Locate the cell with the specified text and output its [X, Y] center coordinate. 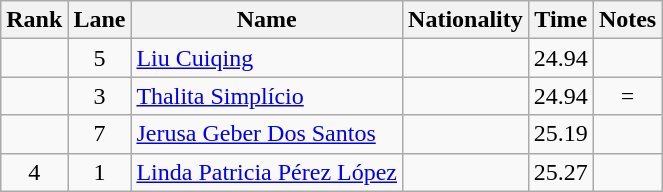
Time [560, 20]
Jerusa Geber Dos Santos [267, 134]
= [627, 96]
Nationality [466, 20]
1 [100, 172]
25.27 [560, 172]
Notes [627, 20]
4 [34, 172]
Liu Cuiqing [267, 58]
25.19 [560, 134]
Rank [34, 20]
Thalita Simplício [267, 96]
5 [100, 58]
Lane [100, 20]
Linda Patricia Pérez López [267, 172]
3 [100, 96]
Name [267, 20]
7 [100, 134]
